Return [X, Y] of the center of cell containing provided text 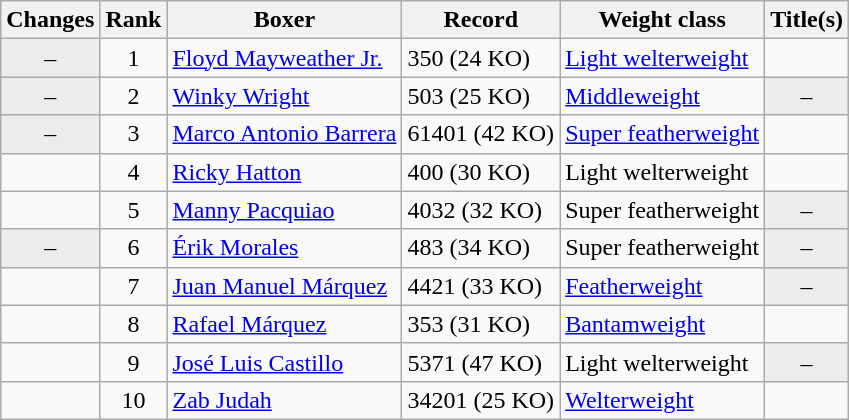
4421 (33 KO) [481, 286]
Ricky Hatton [284, 172]
Floyd Mayweather Jr. [284, 58]
Marco Antonio Barrera [284, 134]
Érik Morales [284, 248]
Weight class [662, 20]
10 [134, 400]
4 [134, 172]
Changes [50, 20]
7 [134, 286]
353 (31 KO) [481, 324]
400 (30 KO) [481, 172]
5371 (47 KO) [481, 362]
5 [134, 210]
Rank [134, 20]
Rafael Márquez [284, 324]
503 (25 KO) [481, 96]
Middleweight [662, 96]
350 (24 KO) [481, 58]
8 [134, 324]
483 (34 KO) [481, 248]
Title(s) [807, 20]
Featherweight [662, 286]
Zab Judah [284, 400]
Boxer [284, 20]
1 [134, 58]
3 [134, 134]
Record [481, 20]
6 [134, 248]
Manny Pacquiao [284, 210]
9 [134, 362]
Winky Wright [284, 96]
4032 (32 KO) [481, 210]
Juan Manuel Márquez [284, 286]
Bantamweight [662, 324]
61401 (42 KO) [481, 134]
34201 (25 KO) [481, 400]
Welterweight [662, 400]
2 [134, 96]
José Luis Castillo [284, 362]
